Identify which cell holds the provided text, then report its (x, y) central coordinate. 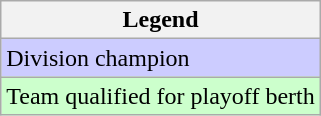
Legend (161, 20)
Division champion (161, 58)
Team qualified for playoff berth (161, 96)
